Search for the cell housing the specified text and yield its (X, Y) center coordinate. 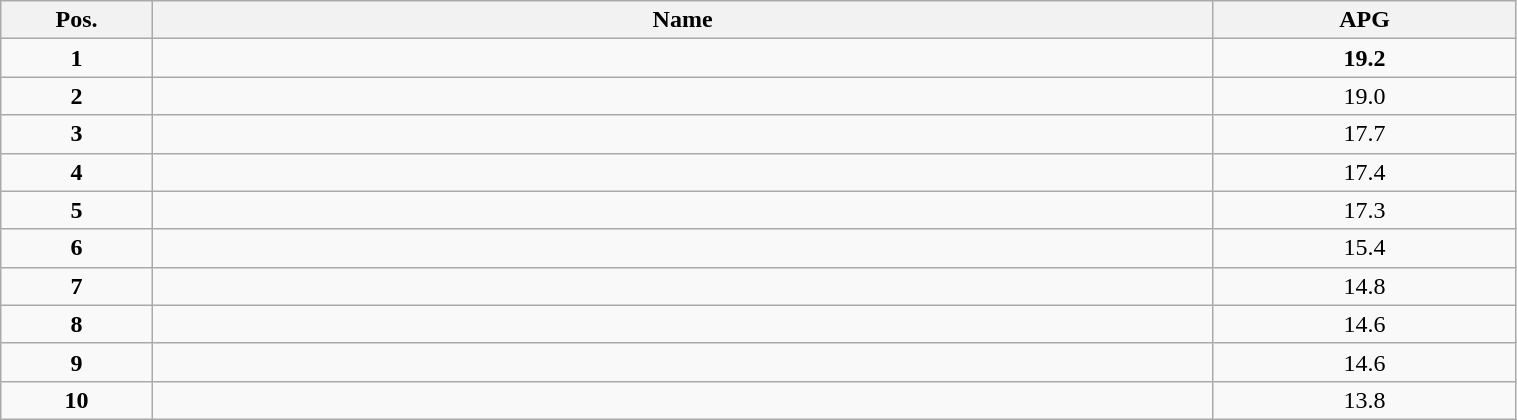
5 (77, 210)
13.8 (1364, 400)
17.3 (1364, 210)
19.2 (1364, 58)
8 (77, 324)
2 (77, 96)
17.4 (1364, 172)
17.7 (1364, 134)
19.0 (1364, 96)
APG (1364, 20)
Name (682, 20)
15.4 (1364, 248)
4 (77, 172)
7 (77, 286)
3 (77, 134)
6 (77, 248)
14.8 (1364, 286)
10 (77, 400)
1 (77, 58)
Pos. (77, 20)
9 (77, 362)
